Extract the [X, Y] coordinate from the center of the cell holding the provided text.  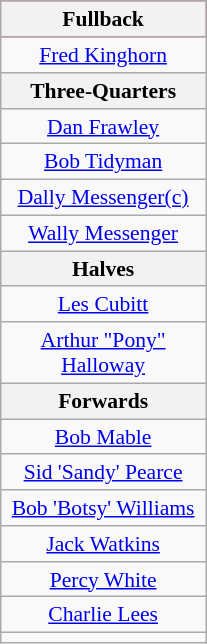
Arthur "Pony" Halloway [104, 352]
Les Cubitt [104, 304]
Dally Messenger(c) [104, 197]
Sid 'Sandy' Pearce [104, 472]
Fullback [104, 19]
Bob Tidyman [104, 162]
Charlie Lees [104, 615]
Forwards [104, 401]
Percy White [104, 579]
Bob Mable [104, 437]
Bob 'Botsy' Williams [104, 508]
Dan Frawley [104, 126]
Three-Quarters [104, 91]
Fred Kinghorn [104, 55]
Jack Watkins [104, 544]
Halves [104, 269]
Wally Messenger [104, 233]
